For the text-containing cell, return its midpoint in (x, y) coordinate format. 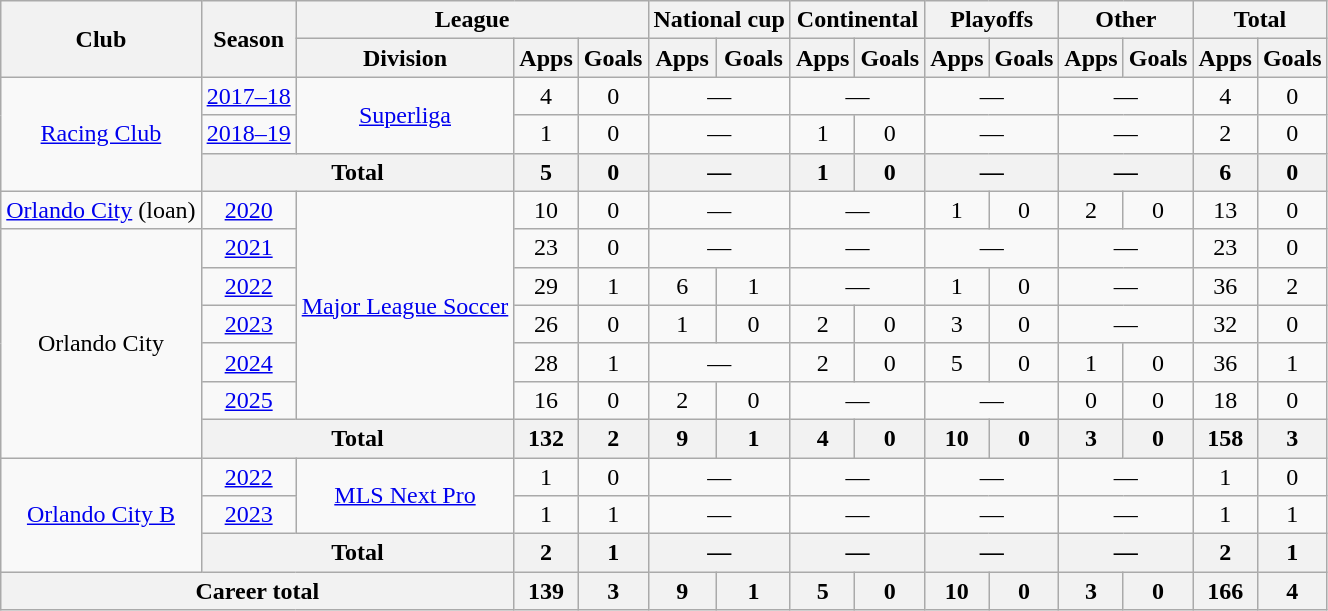
132 (546, 438)
National cup (719, 20)
18 (1225, 400)
Season (248, 39)
Continental (857, 20)
139 (546, 591)
MLS Next Pro (405, 496)
32 (1225, 324)
Career total (258, 591)
2024 (248, 362)
Racing Club (101, 134)
2021 (248, 248)
Club (101, 39)
26 (546, 324)
Orlando City B (101, 515)
Superliga (405, 115)
29 (546, 286)
28 (546, 362)
Orlando City (101, 343)
League (472, 20)
166 (1225, 591)
Division (405, 58)
2025 (248, 400)
16 (546, 400)
Playoffs (992, 20)
Orlando City (loan) (101, 210)
2018–19 (248, 134)
2020 (248, 210)
Major League Soccer (405, 305)
Other (1126, 20)
13 (1225, 210)
158 (1225, 438)
2017–18 (248, 96)
